For the text-containing cell, return its midpoint in (X, Y) coordinate format. 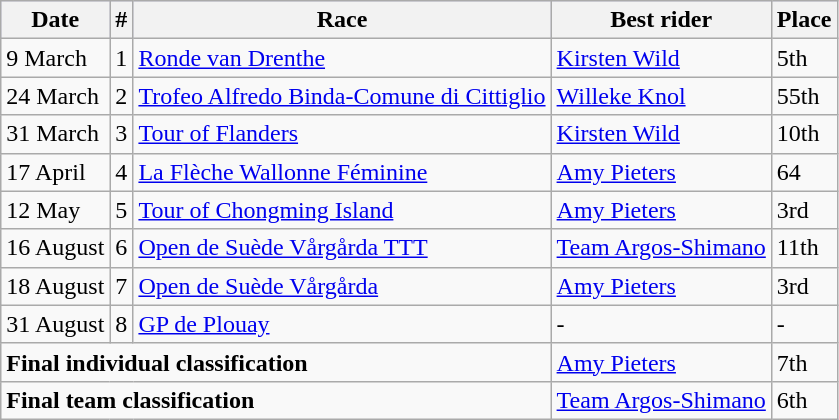
5th (804, 58)
Final individual classification (276, 362)
11th (804, 248)
12 May (56, 210)
# (122, 20)
18 August (56, 286)
9 March (56, 58)
24 March (56, 96)
Date (56, 20)
7 (122, 286)
Best rider (661, 20)
31 August (56, 324)
55th (804, 96)
1 (122, 58)
64 (804, 172)
Ronde van Drenthe (342, 58)
10th (804, 134)
Open de Suède Vårgårda TTT (342, 248)
Place (804, 20)
Race (342, 20)
6 (122, 248)
6th (804, 400)
31 March (56, 134)
2 (122, 96)
Tour of Chongming Island (342, 210)
La Flèche Wallonne Féminine (342, 172)
GP de Plouay (342, 324)
3 (122, 134)
17 April (56, 172)
5 (122, 210)
8 (122, 324)
16 August (56, 248)
Willeke Knol (661, 96)
Tour of Flanders (342, 134)
Final team classification (276, 400)
Open de Suède Vårgårda (342, 286)
Trofeo Alfredo Binda-Comune di Cittiglio (342, 96)
4 (122, 172)
7th (804, 362)
